For the text-containing cell, return its midpoint in [X, Y] coordinate format. 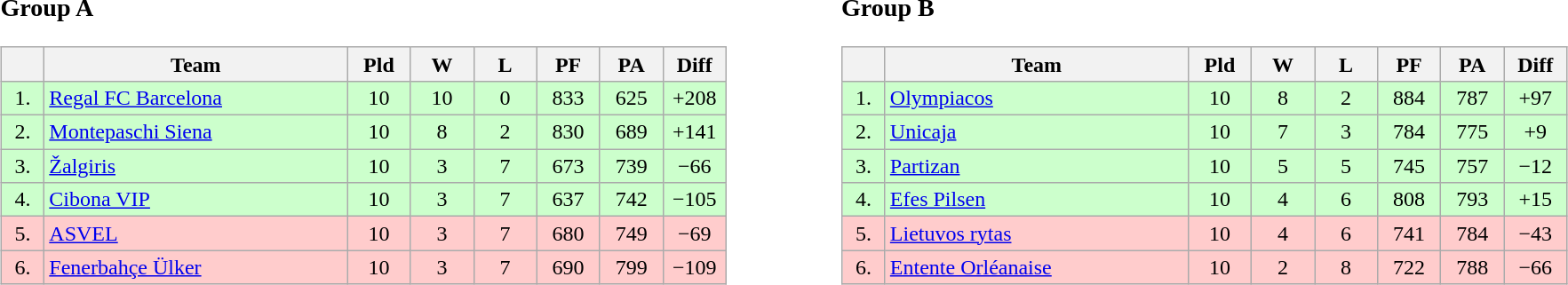
Entente Orléanaise [1036, 267]
−105 [695, 200]
689 [631, 132]
680 [569, 234]
637 [569, 200]
−43 [1535, 234]
Cibona VIP [195, 200]
Lietuvos rytas [1036, 234]
ASVEL [195, 234]
775 [1473, 132]
741 [1409, 234]
Partizan [1036, 166]
757 [1473, 166]
799 [631, 267]
Montepaschi Siena [195, 132]
+15 [1535, 200]
Regal FC Barcelona [195, 98]
0 [505, 98]
690 [569, 267]
+97 [1535, 98]
884 [1409, 98]
808 [1409, 200]
722 [1409, 267]
793 [1473, 200]
673 [569, 166]
830 [569, 132]
Žalgiris [195, 166]
+208 [695, 98]
Efes Pilsen [1036, 200]
Fenerbahçe Ülker [195, 267]
787 [1473, 98]
739 [631, 166]
+9 [1535, 132]
833 [569, 98]
−12 [1535, 166]
−109 [695, 267]
625 [631, 98]
Unicaja [1036, 132]
Olympiacos [1036, 98]
788 [1473, 267]
745 [1409, 166]
−69 [695, 234]
742 [631, 200]
749 [631, 234]
+141 [695, 132]
